Capture the cell that displays the provided text and extract its (x, y) central coordinate. 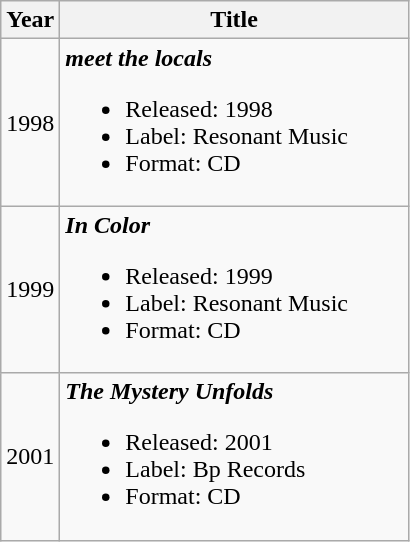
2001 (30, 456)
1998 (30, 122)
1999 (30, 290)
meet the localsReleased: 1998Label: Resonant Music Format: CD (234, 122)
The Mystery UnfoldsReleased: 2001Label: Bp Records Format: CD (234, 456)
In ColorReleased: 1999Label: Resonant Music Format: CD (234, 290)
Title (234, 20)
Year (30, 20)
